Scan for the cell matching the given text and deliver its (x, y) coordinate at center. 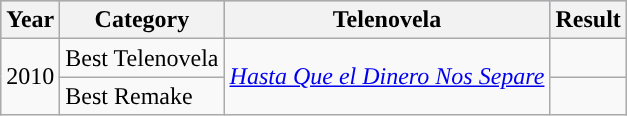
Year (30, 20)
Result (588, 20)
Best Telenovela (142, 58)
2010 (30, 77)
Best Remake (142, 96)
Telenovela (387, 20)
Category (142, 20)
Hasta Que el Dinero Nos Separe (387, 77)
